Return (X, Y) of the center of cell containing provided text 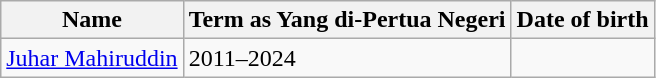
2011–2024 (347, 58)
Name (92, 20)
Juhar Mahiruddin (92, 58)
Date of birth (582, 20)
Term as Yang di-Pertua Negeri (347, 20)
